For the text-containing cell, return its midpoint in (x, y) coordinate format. 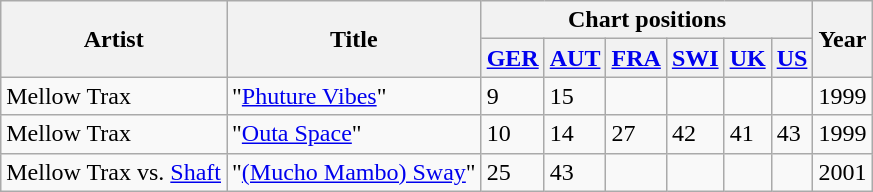
US (792, 58)
41 (748, 134)
AUT (575, 58)
Title (354, 39)
25 (512, 172)
"Phuture Vibes" (354, 96)
2001 (842, 172)
"(Mucho Mambo) Sway" (354, 172)
"Outa Space" (354, 134)
Year (842, 39)
14 (575, 134)
9 (512, 96)
Artist (114, 39)
Mellow Trax vs. Shaft (114, 172)
SWI (695, 58)
GER (512, 58)
UK (748, 58)
42 (695, 134)
27 (636, 134)
10 (512, 134)
Chart positions (647, 20)
15 (575, 96)
FRA (636, 58)
